Scan for the cell matching the given text and deliver its (x, y) coordinate at center. 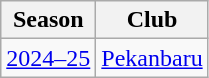
Club (152, 20)
Pekanbaru (152, 58)
2024–25 (48, 58)
Season (48, 20)
